Output the (X, Y) coordinate of the center of the cell containing the given text.  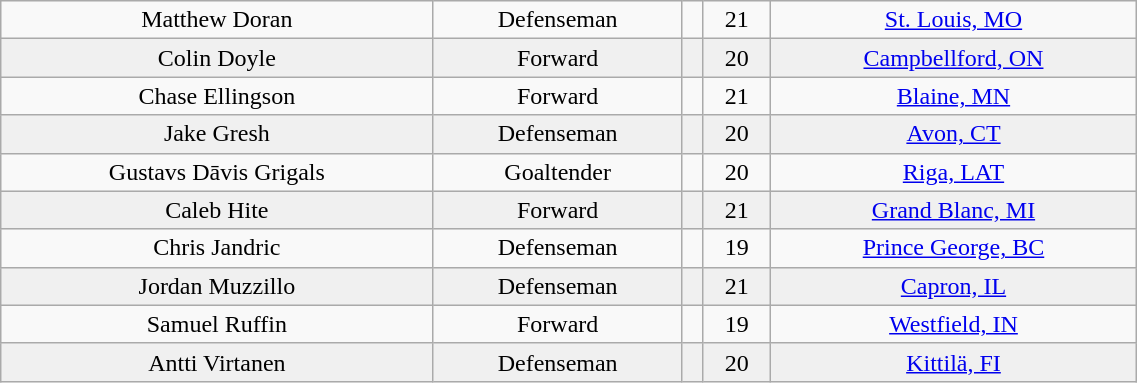
Matthew Doran (217, 20)
Prince George, BC (954, 248)
Goaltender (558, 172)
St. Louis, MO (954, 20)
Jordan Muzzillo (217, 286)
Campbellford, ON (954, 58)
Colin Doyle (217, 58)
Chris Jandric (217, 248)
Chase Ellingson (217, 96)
Riga, LAT (954, 172)
Gustavs Dāvis Grigals (217, 172)
Caleb Hite (217, 210)
Avon, CT (954, 134)
Kittilä, FI (954, 362)
Antti Virtanen (217, 362)
Samuel Ruffin (217, 324)
Blaine, MN (954, 96)
Capron, IL (954, 286)
Grand Blanc, MI (954, 210)
Westfield, IN (954, 324)
Jake Gresh (217, 134)
